From the cell containing the given text, extract its center point as (X, Y) coordinate. 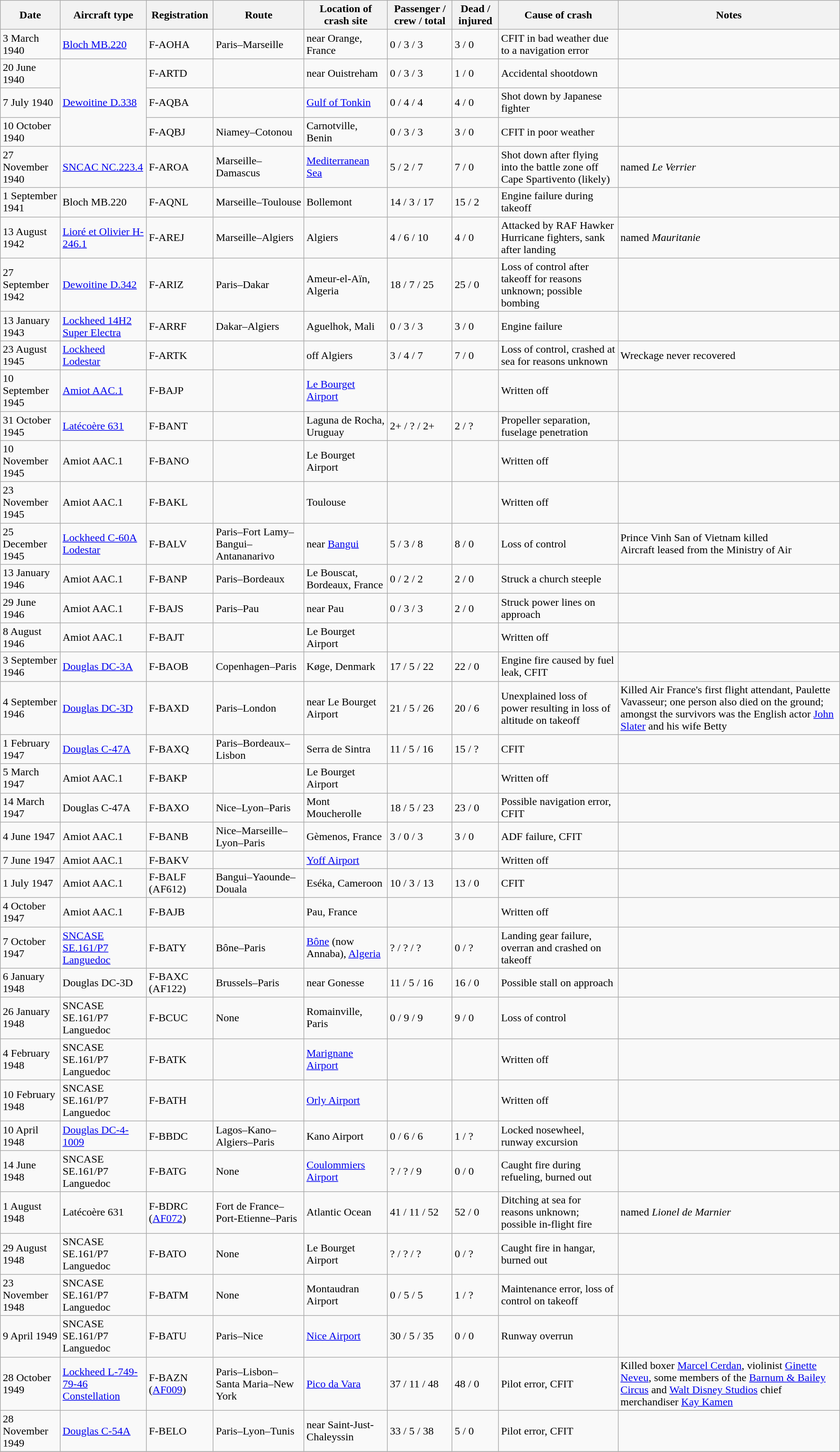
Location of crash site (346, 15)
near Ouistreham (346, 74)
Pau, France (346, 912)
Caught fire during refueling, burned out (558, 1171)
Notes (729, 15)
Locked nosewheel, runway excursion (558, 1136)
Shot down by Japanese fighter (558, 102)
Paris–Marseille (258, 44)
Caught fire in hangar, burned out (558, 1254)
SNCAC NC.223.4 (103, 167)
Aguelhok, Mali (346, 326)
4 June 1947 (31, 836)
F-BAKL (179, 503)
37 / 11 / 48 (420, 1384)
F-BAKV (179, 860)
1 February 1947 (31, 749)
Engine fire caused by fuel leak, CFIT (558, 667)
F-ARTD (179, 74)
Runway overrun (558, 1336)
Dakar–Algiers (258, 326)
Dewoitine D.342 (103, 284)
F-AROA (179, 167)
8 / 0 (476, 544)
9 / 0 (476, 1018)
0 / 5 / 5 (420, 1295)
F-AOHA (179, 44)
10 October 1940 (31, 132)
1 July 1947 (31, 883)
F-BATM (179, 1295)
F-ARIZ (179, 284)
F-BAJP (179, 390)
25 / 0 (476, 284)
F-BAJS (179, 608)
F-BAJT (179, 637)
Bône–Paris (258, 948)
F-BANB (179, 836)
Gulf of Tonkin (346, 102)
10 November 1945 (31, 461)
Lioré et Olivier H-246.1 (103, 237)
Paris–Dakar (258, 284)
4 / 6 / 10 (420, 237)
Bollemont (346, 202)
28 October 1949 (31, 1384)
near Orange, France (346, 44)
Possible navigation error, CFIT (558, 808)
2+ / ? / 2+ (420, 425)
Køge, Denmark (346, 667)
8 August 1946 (31, 637)
Copenhagen–Paris (258, 667)
Marseille–Toulouse (258, 202)
Lockheed C-60A Lodestar (103, 544)
Paris–Bordeaux–Lisbon (258, 749)
F-BAXC(AF122) (179, 983)
Paris–Nice (258, 1336)
Attacked by RAF Hawker Hurricane fighters, sank after landing (558, 237)
7 July 1940 (31, 102)
Lockheed 14H2 Super Electra (103, 326)
3 March 1940 (31, 44)
F-ARRF (179, 326)
Yoff Airport (346, 860)
Accidental shootdown (558, 74)
27 September 1942 (31, 284)
23 / 0 (476, 808)
Aircraft type (103, 15)
Loss of control, crashed at sea for reasons unknown (558, 355)
F-AQBJ (179, 132)
Paris–Fort Lamy–Bangui–Antananarivo (258, 544)
F-BAJB (179, 912)
Nice Airport (346, 1336)
Wreckage never recovered (729, 355)
25 December 1945 (31, 544)
Ditching at sea for reasons unknown; possible in-flight fire (558, 1212)
2 / ? (476, 425)
13 January 1946 (31, 579)
named Le Verrier (729, 167)
Bangui–Yaounde–Douala (258, 883)
Douglas C-54A (103, 1431)
Mont Moucherolle (346, 808)
near Le Bourget Airport (346, 708)
F-BBDC (179, 1136)
3 September 1946 (31, 667)
31 October 1945 (31, 425)
Orly Airport (346, 1101)
9 April 1949 (31, 1336)
Lagos–Kano–Algiers–Paris (258, 1136)
F-BANT (179, 425)
1 August 1948 (31, 1212)
18 / 5 / 23 (420, 808)
Cause of crash (558, 15)
6 January 1948 (31, 983)
Paris–Pau (258, 608)
Landing gear failure, overran and crashed on takeoff (558, 948)
F-BANP (179, 579)
CFIT in poor weather (558, 132)
Ameur-el-Aïn, Algeria (346, 284)
F-BATK (179, 1059)
15 / ? (476, 749)
17 / 5 / 22 (420, 667)
7 October 1947 (31, 948)
7 June 1947 (31, 860)
F-BATU (179, 1336)
Marseille–Algiers (258, 237)
Mediterranean Sea (346, 167)
near Bangui (346, 544)
1 September 1941 (31, 202)
near Gonesse (346, 983)
F-BAKP (179, 778)
F-BATH (179, 1101)
3 / 0 / 3 (420, 836)
13 August 1942 (31, 237)
10 September 1945 (31, 390)
4 February 1948 (31, 1059)
Dead / injured (476, 15)
F-BAZN (AF009) (179, 1384)
Bône (now Annaba), Algeria (346, 948)
Carnotville, Benin (346, 132)
Niamey–Cotonou (258, 132)
F-BALV (179, 544)
33 / 5 / 38 (420, 1431)
Le Bouscat, Bordeaux, France (346, 579)
29 August 1948 (31, 1254)
13 / 0 (476, 883)
Paris–Bordeaux (258, 579)
Coulommiers Airport (346, 1171)
near Pau (346, 608)
F-BELO (179, 1431)
near Saint-Just-Chaleyssin (346, 1431)
F-BATY (179, 948)
F-BAXQ (179, 749)
Possible stall on approach (558, 983)
0 / 9 / 9 (420, 1018)
named Mauritanie (729, 237)
Montaudran Airport (346, 1295)
10 / 3 / 13 (420, 883)
Date (31, 15)
Laguna de Rocha, Uruguay (346, 425)
Paris–Lyon–Tunis (258, 1431)
0 / 4 / 4 (420, 102)
Struck power lines on approach (558, 608)
Propeller separation, fuselage penetration (558, 425)
ADF failure, CFIT (558, 836)
3 / 4 / 7 (420, 355)
26 January 1948 (31, 1018)
13 January 1943 (31, 326)
Marseille–Damascus (258, 167)
Romainville, Paris (346, 1018)
4 October 1947 (31, 912)
Maintenance error, loss of control on takeoff (558, 1295)
1 / 0 (476, 74)
Route (258, 15)
Unexplained loss of power resulting in loss of altitude on takeoff (558, 708)
F-BATO (179, 1254)
Brussels–Paris (258, 983)
0 / 6 / 6 (420, 1136)
F-ARTK (179, 355)
F-BALF(AF612) (179, 883)
52 / 0 (476, 1212)
5 / 3 / 8 (420, 544)
Serra de Sintra (346, 749)
Paris–London (258, 708)
5 / 2 / 7 (420, 167)
14 / 3 / 17 (420, 202)
4 September 1946 (31, 708)
F-AQNL (179, 202)
Fort de France–Port-Etienne–Paris (258, 1212)
named Lionel de Marnier (729, 1212)
F-AREJ (179, 237)
? / ? / 9 (420, 1171)
20 / 6 (476, 708)
Dewoitine D.338 (103, 102)
21 / 5 / 26 (420, 708)
28 November 1949 (31, 1431)
14 March 1947 (31, 808)
16 / 0 (476, 983)
Nice–Marseille–Lyon–Paris (258, 836)
Toulouse (346, 503)
Engine failure during takeoff (558, 202)
CFIT in bad weather due to a navigation error (558, 44)
off Algiers (346, 355)
F-BDRC (AF072) (179, 1212)
41 / 11 / 52 (420, 1212)
23 August 1945 (31, 355)
Eséka, Cameroon (346, 883)
Passenger / crew / total (420, 15)
Nice–Lyon–Paris (258, 808)
Loss of control after takeoff for reasons unknown; possible bombing (558, 284)
Prince Vinh San of Vietnam killedAircraft leased from the Ministry of Air (729, 544)
Lockheed Lodestar (103, 355)
10 February 1948 (31, 1101)
Kano Airport (346, 1136)
18 / 7 / 25 (420, 284)
0 / 2 / 2 (420, 579)
10 April 1948 (31, 1136)
F-BAOB (179, 667)
Marignane Airport (346, 1059)
Struck a church steeple (558, 579)
F-BANO (179, 461)
29 June 1946 (31, 608)
Douglas DC-4-1009 (103, 1136)
Pico da Vara (346, 1384)
5 March 1947 (31, 778)
Paris–Lisbon–Santa Maria–New York (258, 1384)
23 November 1945 (31, 503)
27 November 1940 (31, 167)
F-BATG (179, 1171)
Killed boxer Marcel Cerdan, violinist Ginette Neveu, some members of the Barnum & Bailey Circus and Walt Disney Studios chief merchandiser Kay Kamen (729, 1384)
23 November 1948 (31, 1295)
5 / 0 (476, 1431)
20 June 1940 (31, 74)
F-BCUC (179, 1018)
Registration (179, 15)
22 / 0 (476, 667)
Douglas DC-3A (103, 667)
Gèmenos, France (346, 836)
14 June 1948 (31, 1171)
15 / 2 (476, 202)
Atlantic Ocean (346, 1212)
F-AQBA (179, 102)
F-BAXO (179, 808)
48 / 0 (476, 1384)
Engine failure (558, 326)
F-BAXD (179, 708)
30 / 5 / 35 (420, 1336)
Shot down after flying into the battle zone off Cape Spartivento (likely) (558, 167)
Lockheed L-749-79-46 Constellation (103, 1384)
Algiers (346, 237)
